Scan for the cell matching the given text and deliver its (X, Y) coordinate at center. 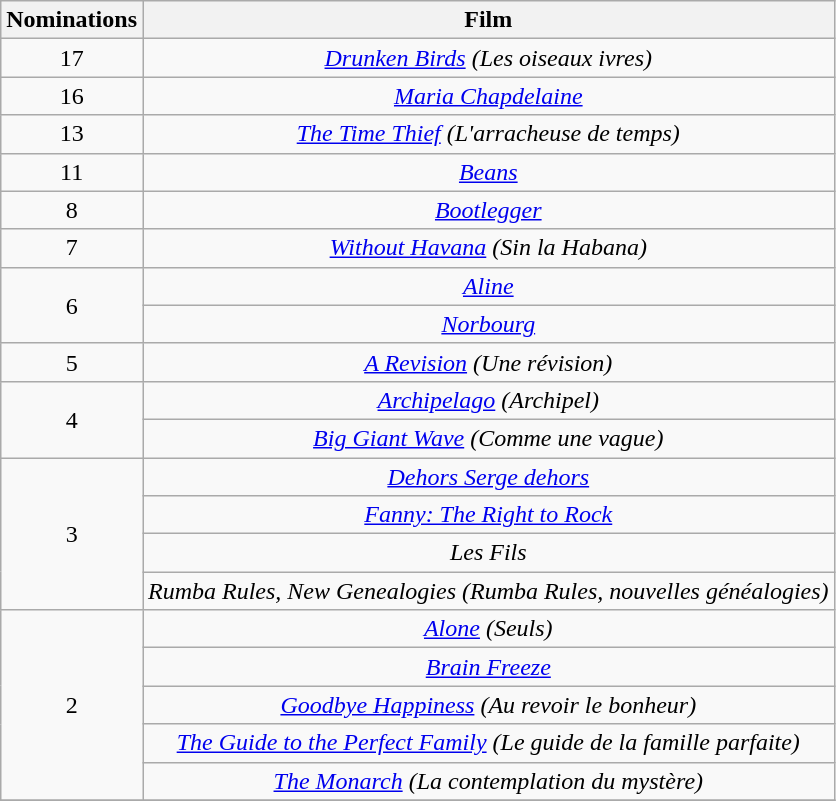
Fanny: The Right to Rock (488, 515)
Alone (Seuls) (488, 629)
Dehors Serge dehors (488, 477)
Maria Chapdelaine (488, 96)
Les Fils (488, 553)
16 (72, 96)
The Monarch (La contemplation du mystère) (488, 781)
Norbourg (488, 324)
Beans (488, 172)
3 (72, 534)
Nominations (72, 20)
8 (72, 210)
Rumba Rules, New Genealogies (Rumba Rules, nouvelles généalogies) (488, 591)
Without Havana (Sin la Habana) (488, 248)
Big Giant Wave (Comme une vague) (488, 438)
Archipelago (Archipel) (488, 400)
17 (72, 58)
The Time Thief (L'arracheuse de temps) (488, 134)
Film (488, 20)
The Guide to the Perfect Family (Le guide de la famille parfaite) (488, 743)
Drunken Birds (Les oiseaux ivres) (488, 58)
6 (72, 305)
11 (72, 172)
13 (72, 134)
5 (72, 362)
Aline (488, 286)
7 (72, 248)
A Revision (Une révision) (488, 362)
Brain Freeze (488, 667)
2 (72, 705)
Bootlegger (488, 210)
4 (72, 419)
Goodbye Happiness (Au revoir le bonheur) (488, 705)
